Scan for the cell matching the given text and deliver its [X, Y] coordinate at center. 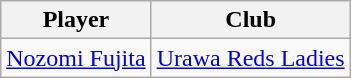
Urawa Reds Ladies [250, 58]
Club [250, 20]
Player [76, 20]
Nozomi Fujita [76, 58]
